Return the [X, Y] coordinate for the center point of the cell that contains the specified text.  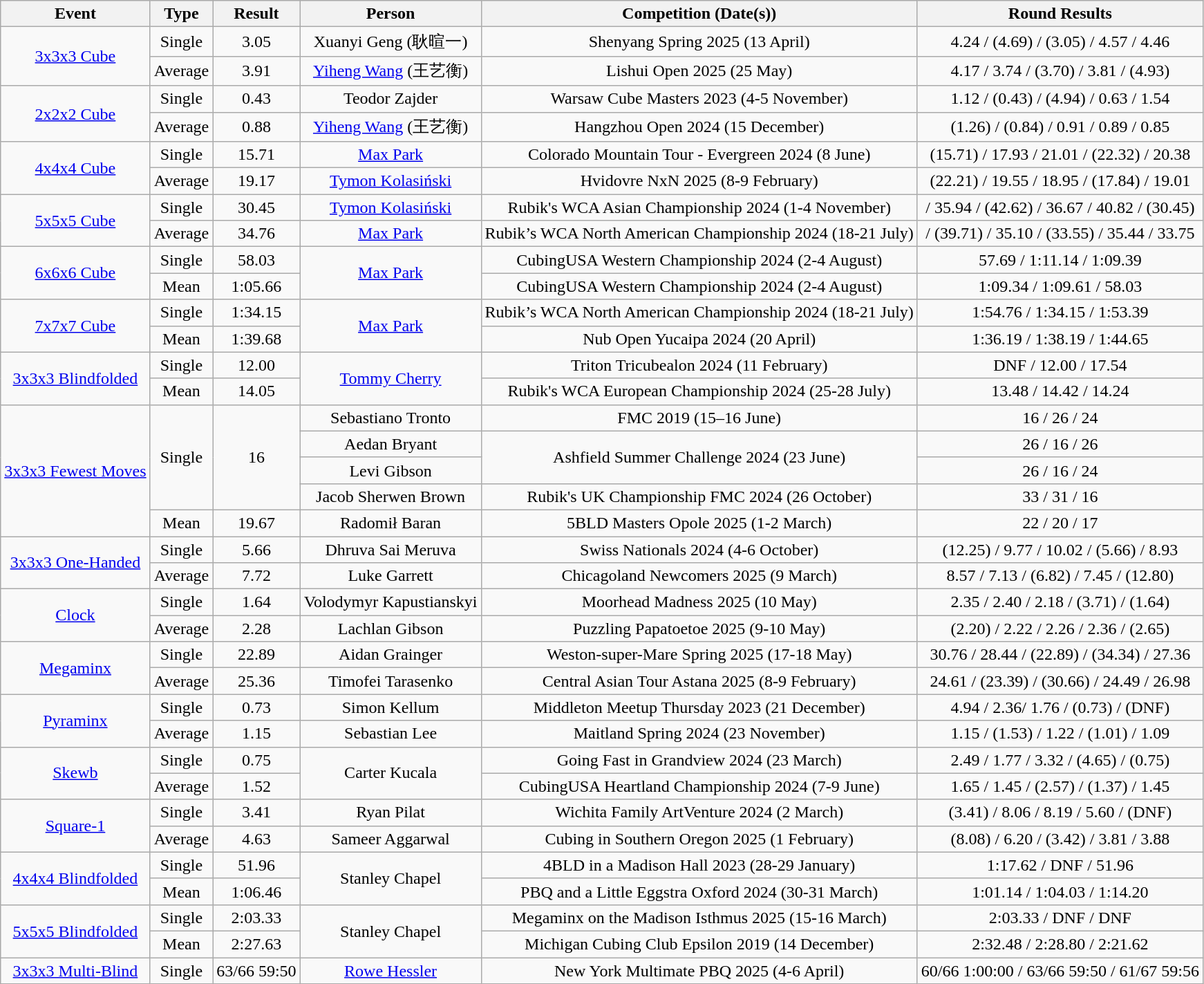
Volodymyr Kapustianskyi [391, 602]
34.76 [256, 234]
1:36.19 / 1:38.19 / 1:44.65 [1060, 339]
Rowe Hessler [391, 970]
4BLD in a Madison Hall 2023 (28-29 January) [699, 865]
(22.21) / 19.55 / 18.95 / (17.84) / 19.01 [1060, 181]
Result [256, 14]
/ (39.71) / 35.10 / (33.55) / 35.44 / 33.75 [1060, 234]
/ 35.94 / (42.62) / 36.67 / 40.82 / (30.45) [1060, 207]
Chicagoland Newcomers 2025 (9 March) [699, 576]
2:27.63 [256, 944]
1:54.76 / 1:34.15 / 1:53.39 [1060, 313]
1:34.15 [256, 313]
Triton Tricubealon 2024 (11 February) [699, 365]
4.17 / 3.74 / (3.70) / 3.81 / (4.93) [1060, 71]
4.94 / 2.36/ 1.76 / (0.73) / (DNF) [1060, 707]
Cubing in Southern Oregon 2025 (1 February) [699, 839]
Aidan Grainger [391, 655]
7x7x7 Cube [75, 326]
26 / 16 / 24 [1060, 470]
1:06.46 [256, 891]
Xuanyi Geng (耿暄一) [391, 41]
3x3x3 Cube [75, 57]
33 / 31 / 16 [1060, 496]
Wichita Family ArtVenture 2024 (2 March) [699, 813]
(8.08) / 6.20 / (3.42) / 3.81 / 3.88 [1060, 839]
5x5x5 Blindfolded [75, 931]
Hangzhou Open 2024 (15 December) [699, 127]
Competition (Date(s)) [699, 14]
Maitland Spring 2024 (23 November) [699, 734]
1.12 / (0.43) / (4.94) / 0.63 / 1.54 [1060, 99]
3x3x3 Multi-Blind [75, 970]
1:39.68 [256, 339]
Central Asian Tour Astana 2025 (8-9 February) [699, 681]
Shenyang Spring 2025 (13 April) [699, 41]
4.63 [256, 839]
Aedan Bryant [391, 444]
(12.25) / 9.77 / 10.02 / (5.66) / 8.93 [1060, 550]
Tommy Cherry [391, 378]
Colorado Mountain Tour - Evergreen 2024 (8 June) [699, 155]
Michigan Cubing Club Epsilon 2019 (14 December) [699, 944]
25.36 [256, 681]
(2.20) / 2.22 / 2.26 / 2.36 / (2.65) [1060, 629]
(15.71) / 17.93 / 21.01 / (22.32) / 20.38 [1060, 155]
Swiss Nationals 2024 (4-6 October) [699, 550]
5.66 [256, 550]
22 / 20 / 17 [1060, 523]
30.45 [256, 207]
4.24 / (4.69) / (3.05) / 4.57 / 4.46 [1060, 41]
Person [391, 14]
2.49 / 1.77 / 3.32 / (4.65) / (0.75) [1060, 760]
Luke Garrett [391, 576]
13.48 / 14.42 / 14.24 [1060, 391]
24.61 / (23.39) / (30.66) / 24.49 / 26.98 [1060, 681]
FMC 2019 (15–16 June) [699, 418]
Sebastian Lee [391, 734]
Event [75, 14]
Weston-super-Mare Spring 2025 (17-18 May) [699, 655]
16 [256, 457]
51.96 [256, 865]
3x3x3 Fewest Moves [75, 470]
2x2x2 Cube [75, 113]
Carter Kucala [391, 773]
2.35 / 2.40 / 2.18 / (3.71) / (1.64) [1060, 602]
Ryan Pilat [391, 813]
1:01.14 / 1:04.03 / 1:14.20 [1060, 891]
2.28 [256, 629]
1.64 [256, 602]
Rubik's WCA European Championship 2024 (25-28 July) [699, 391]
6x6x6 Cube [75, 273]
PBQ and a Little Eggstra Oxford 2024 (30-31 March) [699, 891]
1.65 / 1.45 / (2.57) / (1.37) / 1.45 [1060, 786]
1:17.62 / DNF / 51.96 [1060, 865]
Nub Open Yucaipa 2024 (20 April) [699, 339]
1.52 [256, 786]
2:03.33 / DNF / DNF [1060, 918]
New York Multimate PBQ 2025 (4-6 April) [699, 970]
Sebastiano Tronto [391, 418]
Rubik's UK Championship FMC 2024 (26 October) [699, 496]
Warsaw Cube Masters 2023 (4-5 November) [699, 99]
26 / 16 / 26 [1060, 444]
3.41 [256, 813]
Timofei Tarasenko [391, 681]
16 / 26 / 24 [1060, 418]
1:05.66 [256, 286]
15.71 [256, 155]
Puzzling Papatoetoe 2025 (9-10 May) [699, 629]
Moorhead Madness 2025 (10 May) [699, 602]
Lishui Open 2025 (25 May) [699, 71]
1.15 / (1.53) / 1.22 / (1.01) / 1.09 [1060, 734]
58.03 [256, 260]
Rubik's WCA Asian Championship 2024 (1-4 November) [699, 207]
Levi Gibson [391, 470]
30.76 / 28.44 / (22.89) / (34.34) / 27.36 [1060, 655]
Teodor Zajder [391, 99]
(3.41) / 8.06 / 8.19 / 5.60 / (DNF) [1060, 813]
22.89 [256, 655]
Sameer Aggarwal [391, 839]
2:32.48 / 2:28.80 / 2:21.62 [1060, 944]
4x4x4 Blindfolded [75, 878]
Middleton Meetup Thursday 2023 (21 December) [699, 707]
19.67 [256, 523]
Clock [75, 615]
5BLD Masters Opole 2025 (1-2 March) [699, 523]
Radomił Baran [391, 523]
Megaminx on the Madison Isthmus 2025 (15-16 March) [699, 918]
57.69 / 1:11.14 / 1:09.39 [1060, 260]
Hvidovre NxN 2025 (8-9 February) [699, 181]
63/66 59:50 [256, 970]
Type [181, 14]
Jacob Sherwen Brown [391, 496]
0.88 [256, 127]
3x3x3 Blindfolded [75, 378]
2:03.33 [256, 918]
4x4x4 Cube [75, 168]
7.72 [256, 576]
12.00 [256, 365]
1.15 [256, 734]
Simon Kellum [391, 707]
5x5x5 Cube [75, 221]
Lachlan Gibson [391, 629]
19.17 [256, 181]
60/66 1:00:00 / 63/66 59:50 / 61/67 59:56 [1060, 970]
DNF / 12.00 / 17.54 [1060, 365]
3.91 [256, 71]
Ashfield Summer Challenge 2024 (23 June) [699, 457]
14.05 [256, 391]
CubingUSA Heartland Championship 2024 (7-9 June) [699, 786]
0.43 [256, 99]
3.05 [256, 41]
Skewb [75, 773]
Dhruva Sai Meruva [391, 550]
Round Results [1060, 14]
Megaminx [75, 668]
(1.26) / (0.84) / 0.91 / 0.89 / 0.85 [1060, 127]
Pyraminx [75, 721]
0.73 [256, 707]
Going Fast in Grandview 2024 (23 March) [699, 760]
1:09.34 / 1:09.61 / 58.03 [1060, 286]
3x3x3 One-Handed [75, 563]
Square-1 [75, 826]
8.57 / 7.13 / (6.82) / 7.45 / (12.80) [1060, 576]
0.75 [256, 760]
